Search for the cell housing the specified text and yield its (x, y) center coordinate. 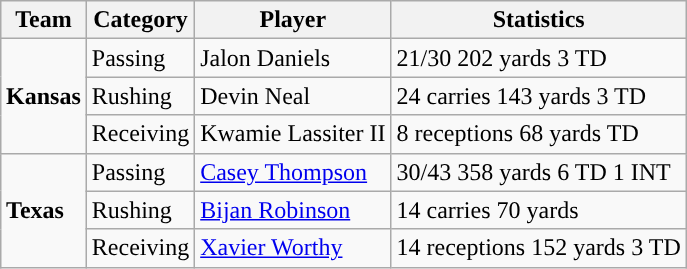
Devin Neal (293, 96)
Bijan Robinson (293, 210)
Jalon Daniels (293, 58)
14 carries 70 yards (538, 210)
Kwamie Lassiter II (293, 134)
8 receptions 68 yards TD (538, 134)
30/43 358 yards 6 TD 1 INT (538, 172)
Xavier Worthy (293, 248)
24 carries 143 yards 3 TD (538, 96)
Statistics (538, 20)
Texas (44, 210)
Category (140, 20)
Player (293, 20)
Casey Thompson (293, 172)
21/30 202 yards 3 TD (538, 58)
14 receptions 152 yards 3 TD (538, 248)
Team (44, 20)
Kansas (44, 96)
